For the text-containing cell, return its midpoint in (X, Y) coordinate format. 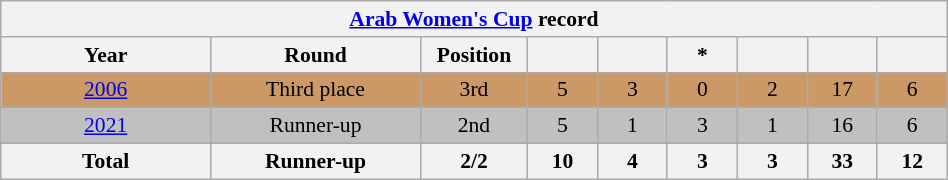
2021 (106, 126)
3rd (474, 90)
2 (772, 90)
2/2 (474, 162)
Round (316, 55)
2nd (474, 126)
33 (842, 162)
Arab Women's Cup record (474, 19)
4 (632, 162)
0 (702, 90)
10 (563, 162)
17 (842, 90)
Position (474, 55)
16 (842, 126)
Third place (316, 90)
* (702, 55)
Total (106, 162)
2006 (106, 90)
12 (912, 162)
Year (106, 55)
